Output the (x, y) coordinate of the center of the cell containing the given text.  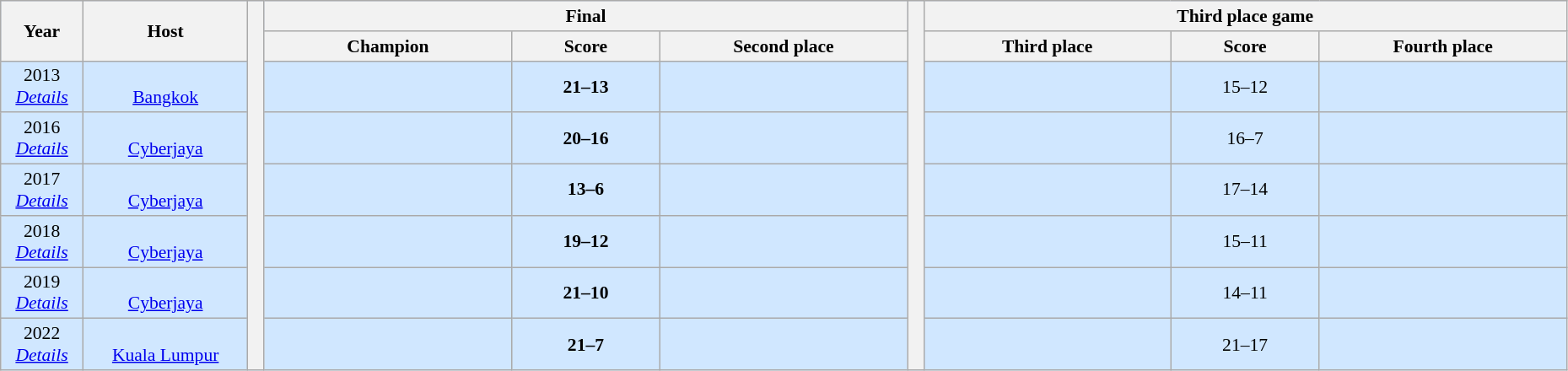
Third place game (1245, 16)
Fourth place (1442, 46)
2016 Details (42, 138)
19–12 (586, 241)
Champion (388, 46)
Second place (783, 46)
15–11 (1245, 241)
14–11 (1245, 293)
2022 Details (42, 344)
21–10 (586, 293)
Final (585, 16)
2017 Details (42, 191)
Bangkok (165, 86)
20–16 (586, 138)
Third place (1048, 46)
21–7 (586, 344)
2013 Details (42, 86)
Kuala Lumpur (165, 344)
21–13 (586, 86)
17–14 (1245, 191)
16–7 (1245, 138)
2019 Details (42, 293)
Host (165, 30)
Year (42, 30)
21–17 (1245, 344)
2018 Details (42, 241)
15–12 (1245, 86)
13–6 (586, 191)
